Extract the [X, Y] coordinate from the center of the cell holding the provided text.  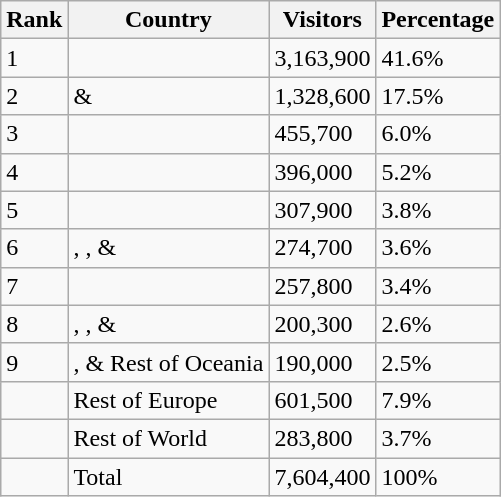
2.6% [438, 324]
4 [34, 172]
100% [438, 477]
Rest of Europe [168, 400]
307,900 [322, 210]
3.8% [438, 210]
3,163,900 [322, 58]
Rest of World [168, 438]
1,328,600 [322, 96]
2 [34, 96]
Total [168, 477]
8 [34, 324]
6.0% [438, 134]
7,604,400 [322, 477]
3.4% [438, 286]
41.6% [438, 58]
283,800 [322, 438]
Percentage [438, 20]
455,700 [322, 134]
1 [34, 58]
396,000 [322, 172]
3.7% [438, 438]
200,300 [322, 324]
5.2% [438, 172]
3.6% [438, 248]
9 [34, 362]
17.5% [438, 96]
5 [34, 210]
Visitors [322, 20]
& [168, 96]
, & Rest of Oceania [168, 362]
274,700 [322, 248]
2.5% [438, 362]
601,500 [322, 400]
6 [34, 248]
Rank [34, 20]
190,000 [322, 362]
7.9% [438, 400]
Country [168, 20]
3 [34, 134]
257,800 [322, 286]
7 [34, 286]
